Detect which cell encompasses the target text, then output its (X, Y) center coordinate. 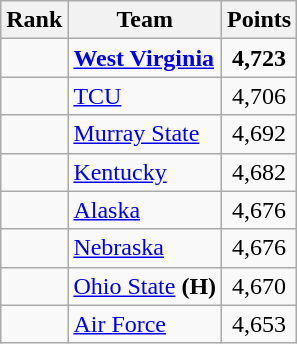
TCU (145, 96)
4,670 (260, 286)
Air Force (145, 324)
Ohio State (H) (145, 286)
Murray State (145, 134)
West Virginia (145, 58)
4,692 (260, 134)
Points (260, 20)
Team (145, 20)
4,706 (260, 96)
Rank (34, 20)
4,653 (260, 324)
Kentucky (145, 172)
Alaska (145, 210)
Nebraska (145, 248)
4,723 (260, 58)
4,682 (260, 172)
